Scan for the cell matching the given text and deliver its (x, y) coordinate at center. 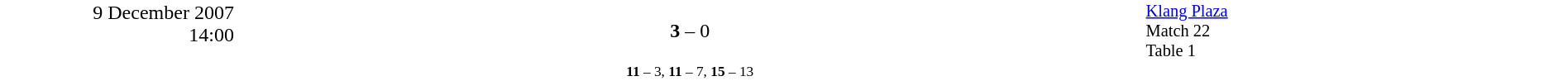
3 – 0 (690, 31)
9 December 200714:00 (117, 40)
Klang PlazaMatch 22Table 1 (1356, 31)
11 – 3, 11 – 7, 15 – 13 (690, 71)
